Return the [X, Y] coordinate for the center point of the cell that contains the specified text.  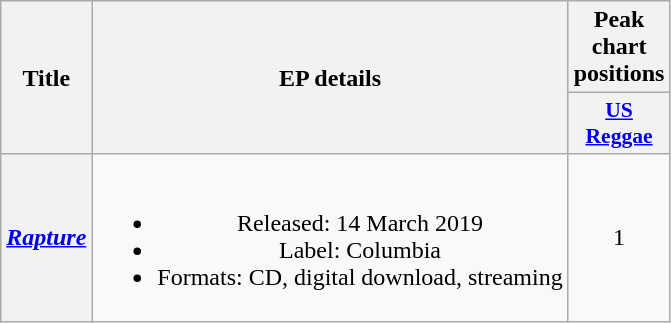
Peak chart positions [619, 47]
EP details [330, 78]
Rapture [46, 238]
Title [46, 78]
US Reggae [619, 124]
Released: 14 March 2019Label: ColumbiaFormats: CD, digital download, streaming [330, 238]
1 [619, 238]
